Pinpoint the cell where the given text exists, returning its [X, Y] midpoint coordinate. 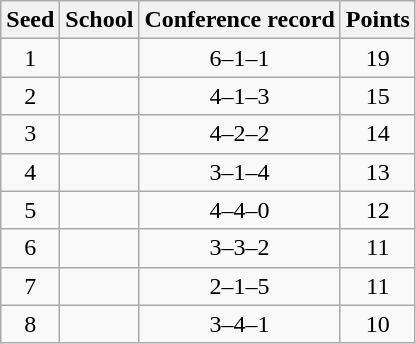
1 [30, 58]
12 [378, 210]
8 [30, 324]
15 [378, 96]
5 [30, 210]
19 [378, 58]
Points [378, 20]
13 [378, 172]
3–3–2 [240, 248]
6–1–1 [240, 58]
School [100, 20]
4 [30, 172]
6 [30, 248]
2 [30, 96]
Seed [30, 20]
7 [30, 286]
3 [30, 134]
Conference record [240, 20]
3–1–4 [240, 172]
4–4–0 [240, 210]
14 [378, 134]
4–2–2 [240, 134]
2–1–5 [240, 286]
3–4–1 [240, 324]
10 [378, 324]
4–1–3 [240, 96]
